Provide the (x, y) coordinate of the cell's center where the given text is located.  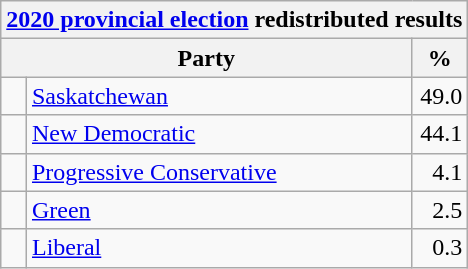
% (440, 58)
2020 provincial election redistributed results (234, 20)
0.3 (440, 248)
4.1 (440, 172)
Progressive Conservative (218, 172)
44.1 (440, 134)
49.0 (440, 96)
New Democratic (218, 134)
Saskatchewan (218, 96)
Liberal (218, 248)
Green (218, 210)
2.5 (440, 210)
Party (206, 58)
